Capture the cell that displays the provided text and extract its [x, y] central coordinate. 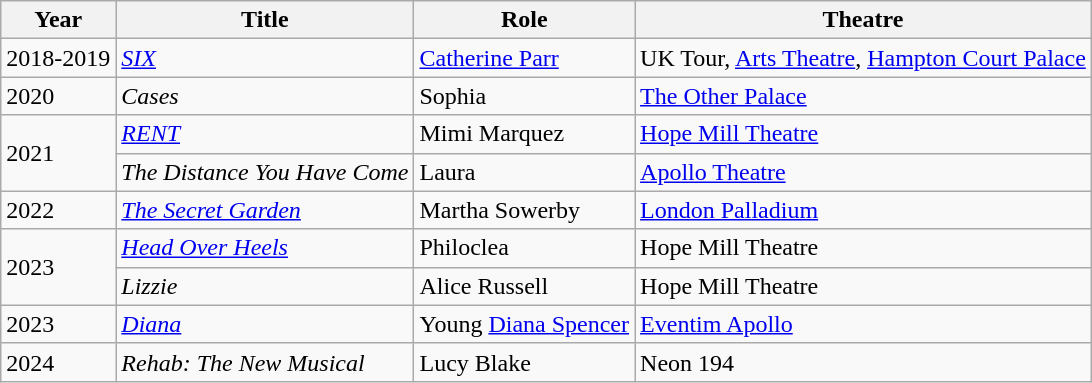
2021 [58, 153]
Title [265, 20]
Head Over Heels [265, 248]
Eventim Apollo [864, 324]
Role [524, 20]
Lizzie [265, 286]
Year [58, 20]
2020 [58, 96]
Diana [265, 324]
Neon 194 [864, 362]
The Other Palace [864, 96]
Martha Sowerby [524, 210]
The Distance You Have Come [265, 172]
2022 [58, 210]
Cases [265, 96]
Theatre [864, 20]
Mimi Marquez [524, 134]
Lucy Blake [524, 362]
2018-2019 [58, 58]
Laura [524, 172]
London Palladium [864, 210]
Philoclea [524, 248]
Apollo Theatre [864, 172]
Alice Russell [524, 286]
RENT [265, 134]
Catherine Parr [524, 58]
Young Diana Spencer [524, 324]
Sophia [524, 96]
SIX [265, 58]
Rehab: The New Musical [265, 362]
2024 [58, 362]
The Secret Garden [265, 210]
UK Tour, Arts Theatre, Hampton Court Palace [864, 58]
